Find where the given text appears and provide that cell's center as [x, y] coordinate. 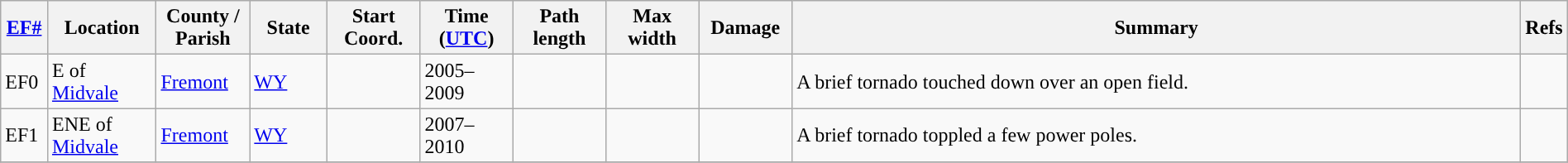
Time (UTC) [466, 28]
Start Coord. [374, 28]
Max width [653, 28]
EF# [25, 28]
EF1 [25, 136]
A brief tornado toppled a few power poles. [1156, 136]
2007–2010 [466, 136]
ENE of Midvale [102, 136]
2005–2009 [466, 81]
Location [102, 28]
EF0 [25, 81]
A brief tornado touched down over an open field. [1156, 81]
Summary [1156, 28]
Refs [1545, 28]
County / Parish [203, 28]
State [289, 28]
Path length [559, 28]
E of Midvale [102, 81]
Damage [746, 28]
